Return [x, y] of the center of cell containing provided text 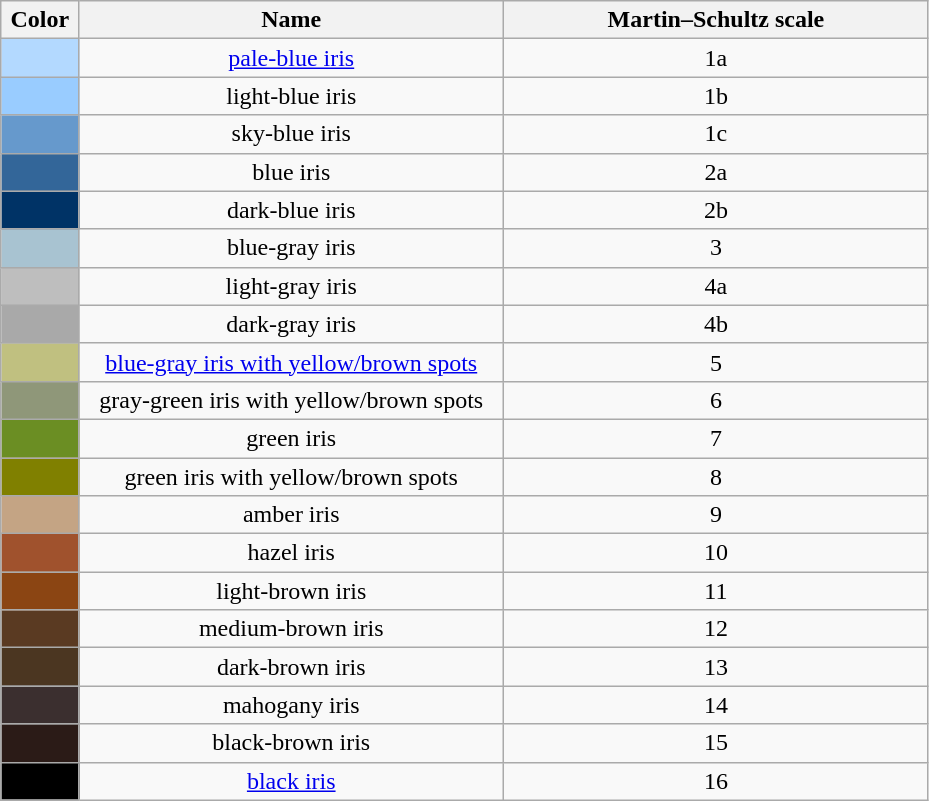
1c [716, 134]
light-gray iris [292, 286]
1b [716, 96]
blue-gray iris [292, 248]
blue-gray iris with yellow/brown spots [292, 362]
gray-green iris with yellow/brown spots [292, 400]
7 [716, 438]
9 [716, 515]
Color [40, 20]
16 [716, 781]
15 [716, 743]
dark-gray iris [292, 324]
6 [716, 400]
Martin–Schultz scale [716, 20]
3 [716, 248]
medium-brown iris [292, 629]
2a [716, 172]
11 [716, 591]
12 [716, 629]
amber iris [292, 515]
sky-blue iris [292, 134]
blue iris [292, 172]
black-brown iris [292, 743]
pale-blue iris [292, 58]
13 [716, 667]
light-brown iris [292, 591]
green iris [292, 438]
dark-brown iris [292, 667]
10 [716, 553]
14 [716, 705]
green iris with yellow/brown spots [292, 477]
light-blue iris [292, 96]
black iris [292, 781]
8 [716, 477]
hazel iris [292, 553]
dark-blue iris [292, 210]
5 [716, 362]
4b [716, 324]
Name [292, 20]
2b [716, 210]
mahogany iris [292, 705]
1a [716, 58]
4a [716, 286]
